Find where the given text appears and provide that cell's center as (X, Y) coordinate. 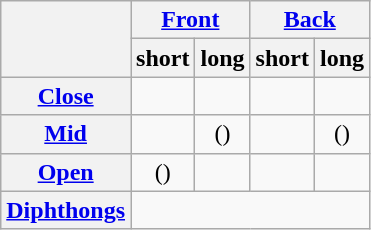
Open (66, 172)
Front (190, 20)
Diphthongs (66, 210)
Close (66, 96)
Mid (66, 134)
Back (310, 20)
